Provide the [X, Y] coordinate of the cell's center where the given text is located.  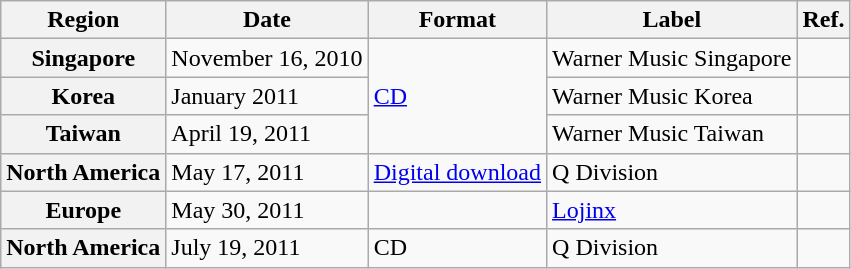
Europe [84, 210]
May 17, 2011 [267, 172]
Korea [84, 96]
July 19, 2011 [267, 248]
Warner Music Taiwan [672, 134]
April 19, 2011 [267, 134]
Warner Music Singapore [672, 58]
November 16, 2010 [267, 58]
Digital download [457, 172]
May 30, 2011 [267, 210]
Singapore [84, 58]
Date [267, 20]
Format [457, 20]
Taiwan [84, 134]
Warner Music Korea [672, 96]
Label [672, 20]
Ref. [824, 20]
Lojinx [672, 210]
Region [84, 20]
January 2011 [267, 96]
